Find where the given text appears and provide that cell's center as (x, y) coordinate. 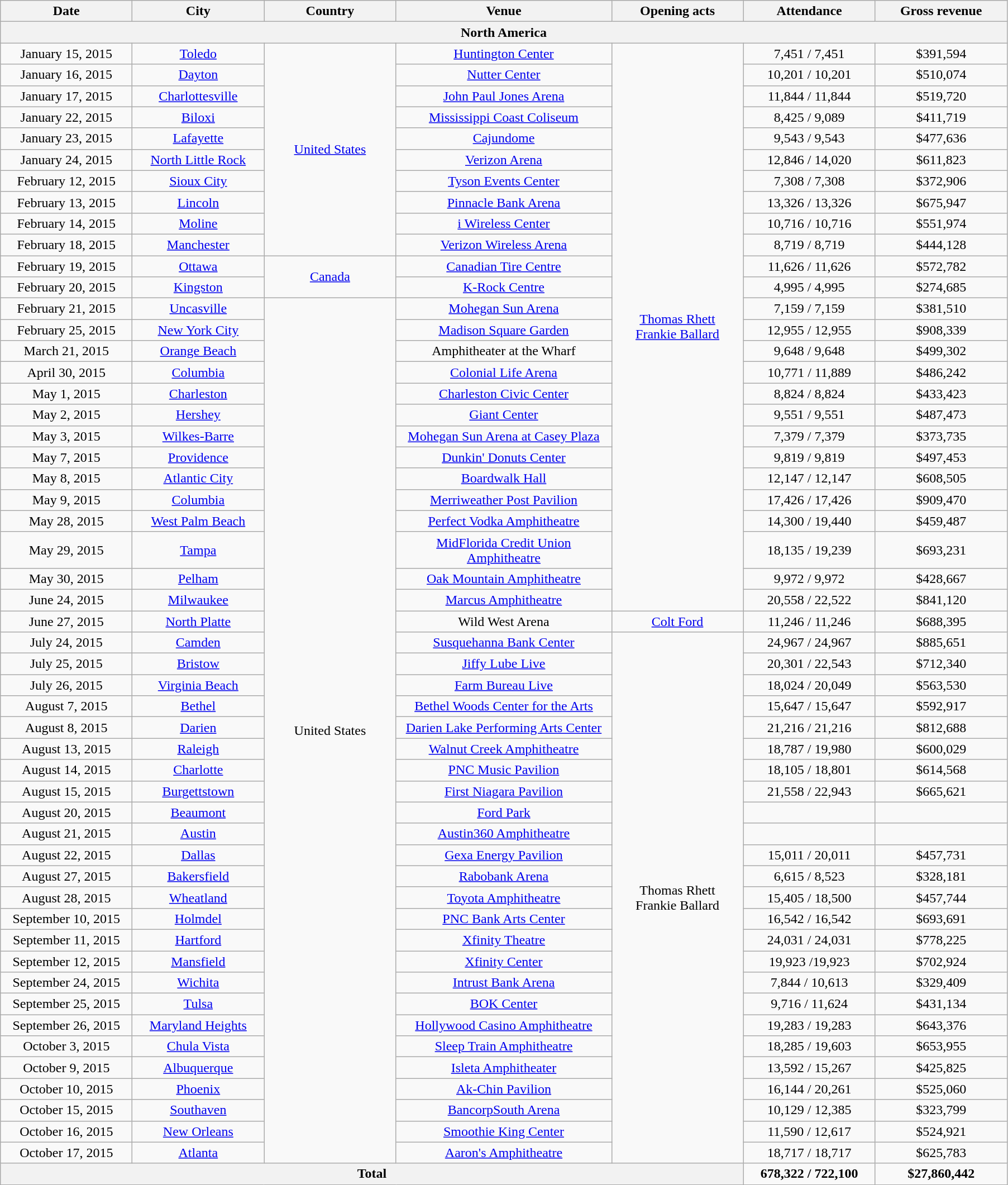
11,844 / 11,844 (809, 96)
Ak-Chin Pavilion (504, 1089)
$909,470 (941, 500)
June 24, 2015 (66, 600)
$608,505 (941, 479)
Marcus Amphitheatre (504, 600)
$778,225 (941, 940)
Huntington Center (504, 54)
March 21, 2015 (66, 351)
New Orleans (198, 1131)
May 3, 2015 (66, 436)
September 11, 2015 (66, 940)
First Niagara Pavilion (504, 791)
Bethel Woods Center for the Arts (504, 706)
Charleston Civic Center (504, 394)
15,011 / 20,011 (809, 855)
September 12, 2015 (66, 961)
October 16, 2015 (66, 1131)
18,024 / 20,049 (809, 685)
Providence (198, 457)
Darien (198, 728)
Milwaukee (198, 600)
John Paul Jones Arena (504, 96)
$411,719 (941, 117)
North Platte (198, 622)
9,716 / 11,624 (809, 1004)
$592,917 (941, 706)
7,159 / 7,159 (809, 309)
Mohegan Sun Arena at Casey Plaza (504, 436)
May 1, 2015 (66, 394)
May 28, 2015 (66, 521)
Rabobank Arena (504, 876)
Tampa (198, 550)
Wild West Arena (504, 622)
February 21, 2015 (66, 309)
21,216 / 21,216 (809, 728)
September 24, 2015 (66, 983)
Venue (504, 11)
Austin360 Amphitheatre (504, 834)
$486,242 (941, 372)
May 29, 2015 (66, 550)
May 2, 2015 (66, 415)
Verizon Arena (504, 160)
Uncasville (198, 309)
Xfinity Theatre (504, 940)
February 25, 2015 (66, 330)
Colonial Life Arena (504, 372)
Raleigh (198, 749)
Hartford (198, 940)
January 22, 2015 (66, 117)
February 18, 2015 (66, 245)
Bakersfield (198, 876)
19,283 / 19,283 (809, 1025)
10,716 / 10,716 (809, 223)
Verizon Wireless Arena (504, 245)
Atlantic City (198, 479)
Oak Mountain Amphitheatre (504, 579)
Smoothie King Center (504, 1131)
$391,594 (941, 54)
Gross revenue (941, 11)
$425,825 (941, 1068)
PNC Bank Arts Center (504, 919)
$381,510 (941, 309)
$885,651 (941, 643)
October 3, 2015 (66, 1047)
$675,947 (941, 202)
11,590 / 12,617 (809, 1131)
Country (330, 11)
$27,860,442 (941, 1174)
9,551 / 9,551 (809, 415)
9,972 / 9,972 (809, 579)
May 30, 2015 (66, 579)
Mississippi Coast Coliseum (504, 117)
Mohegan Sun Arena (504, 309)
June 27, 2015 (66, 622)
$433,423 (941, 394)
August 27, 2015 (66, 876)
Lincoln (198, 202)
i Wireless Center (504, 223)
Pelham (198, 579)
4,995 / 4,995 (809, 288)
May 7, 2015 (66, 457)
January 16, 2015 (66, 75)
September 25, 2015 (66, 1004)
City (198, 11)
Camden (198, 643)
8,719 / 8,719 (809, 245)
Southaven (198, 1110)
PNC Music Pavilion (504, 770)
Ford Park (504, 813)
9,648 / 9,648 (809, 351)
Total (372, 1174)
7,451 / 7,451 (809, 54)
18,105 / 18,801 (809, 770)
August 14, 2015 (66, 770)
October 9, 2015 (66, 1068)
$499,302 (941, 351)
18,285 / 19,603 (809, 1047)
Boardwalk Hall (504, 479)
April 30, 2015 (66, 372)
Maryland Heights (198, 1025)
Dayton (198, 75)
Moline (198, 223)
Virginia Beach (198, 685)
$614,568 (941, 770)
Bethel (198, 706)
Atlanta (198, 1153)
Beaumont (198, 813)
February 19, 2015 (66, 266)
7,379 / 7,379 (809, 436)
Cajundome (504, 138)
Dunkin' Donuts Center (504, 457)
11,246 / 11,246 (809, 622)
North Little Rock (198, 160)
July 25, 2015 (66, 664)
Chula Vista (198, 1047)
$693,231 (941, 550)
$487,473 (941, 415)
Isleta Amphitheater (504, 1068)
Susquehanna Bank Center (504, 643)
Kingston (198, 288)
16,144 / 20,261 (809, 1089)
February 12, 2015 (66, 181)
Albuquerque (198, 1068)
$712,340 (941, 664)
Burgettstown (198, 791)
17,426 / 17,426 (809, 500)
May 9, 2015 (66, 500)
Darien Lake Performing Arts Center (504, 728)
$428,667 (941, 579)
Colt Ford (677, 622)
10,771 / 11,889 (809, 372)
$643,376 (941, 1025)
January 24, 2015 (66, 160)
October 10, 2015 (66, 1089)
13,326 / 13,326 (809, 202)
K-Rock Centre (504, 288)
$525,060 (941, 1089)
7,308 / 7,308 (809, 181)
12,147 / 12,147 (809, 479)
$908,339 (941, 330)
678,322 / 722,100 (809, 1174)
10,201 / 10,201 (809, 75)
$274,685 (941, 288)
Orange Beach (198, 351)
$572,782 (941, 266)
August 13, 2015 (66, 749)
August 22, 2015 (66, 855)
7,844 / 10,613 (809, 983)
$625,783 (941, 1153)
Austin (198, 834)
12,846 / 14,020 (809, 160)
6,615 / 8,523 (809, 876)
$688,395 (941, 622)
$519,720 (941, 96)
July 24, 2015 (66, 643)
11,626 / 11,626 (809, 266)
Date (66, 11)
August 21, 2015 (66, 834)
Bristow (198, 664)
$563,530 (941, 685)
August 28, 2015 (66, 897)
24,967 / 24,967 (809, 643)
Hershey (198, 415)
October 15, 2015 (66, 1110)
$372,906 (941, 181)
Opening acts (677, 11)
18,135 / 19,239 (809, 550)
Aaron's Amphitheatre (504, 1153)
10,129 / 12,385 (809, 1110)
Sleep Train Amphitheatre (504, 1047)
Madison Square Garden (504, 330)
North America (504, 32)
$702,924 (941, 961)
Intrust Bank Arena (504, 983)
Dallas (198, 855)
15,405 / 18,500 (809, 897)
Attendance (809, 11)
$665,621 (941, 791)
Nutter Center (504, 75)
February 20, 2015 (66, 288)
9,543 / 9,543 (809, 138)
Charleston (198, 394)
$693,691 (941, 919)
$812,688 (941, 728)
Sioux City (198, 181)
$510,074 (941, 75)
20,301 / 22,543 (809, 664)
February 14, 2015 (66, 223)
September 26, 2015 (66, 1025)
$431,134 (941, 1004)
August 7, 2015 (66, 706)
Amphitheater at the Wharf (504, 351)
$524,921 (941, 1131)
$444,128 (941, 245)
12,955 / 12,955 (809, 330)
Jiffy Lube Live (504, 664)
Merriweather Post Pavilion (504, 500)
$653,955 (941, 1047)
Pinnacle Bank Arena (504, 202)
February 13, 2015 (66, 202)
Perfect Vodka Amphitheatre (504, 521)
Phoenix (198, 1089)
January 23, 2015 (66, 138)
Holmdel (198, 919)
8,425 / 9,089 (809, 117)
Giant Center (504, 415)
$551,974 (941, 223)
Toyota Amphitheatre (504, 897)
BancorpSouth Arena (504, 1110)
$477,636 (941, 138)
$611,823 (941, 160)
January 15, 2015 (66, 54)
$323,799 (941, 1110)
July 26, 2015 (66, 685)
$373,735 (941, 436)
Wilkes-Barre (198, 436)
Xfinity Center (504, 961)
Wheatland (198, 897)
18,787 / 19,980 (809, 749)
15,647 / 15,647 (809, 706)
14,300 / 19,440 (809, 521)
18,717 / 18,717 (809, 1153)
$497,453 (941, 457)
$328,181 (941, 876)
Hollywood Casino Amphitheatre (504, 1025)
13,592 / 15,267 (809, 1068)
Canadian Tire Centre (504, 266)
Farm Bureau Live (504, 685)
BOK Center (504, 1004)
Gexa Energy Pavilion (504, 855)
Charlotte (198, 770)
$459,487 (941, 521)
August 20, 2015 (66, 813)
September 10, 2015 (66, 919)
May 8, 2015 (66, 479)
Mansfield (198, 961)
Biloxi (198, 117)
January 17, 2015 (66, 96)
MidFlorida Credit Union Amphitheatre (504, 550)
$329,409 (941, 983)
Tulsa (198, 1004)
$457,744 (941, 897)
20,558 / 22,522 (809, 600)
August 15, 2015 (66, 791)
Toledo (198, 54)
Manchester (198, 245)
$600,029 (941, 749)
21,558 / 22,943 (809, 791)
9,819 / 9,819 (809, 457)
Lafayette (198, 138)
16,542 / 16,542 (809, 919)
$457,731 (941, 855)
October 17, 2015 (66, 1153)
New York City (198, 330)
19,923 /19,923 (809, 961)
$841,120 (941, 600)
August 8, 2015 (66, 728)
8,824 / 8,824 (809, 394)
Wichita (198, 983)
24,031 / 24,031 (809, 940)
West Palm Beach (198, 521)
Ottawa (198, 266)
Walnut Creek Amphitheatre (504, 749)
Canada (330, 277)
Charlottesville (198, 96)
Tyson Events Center (504, 181)
